Search for the cell housing the specified text and yield its (x, y) center coordinate. 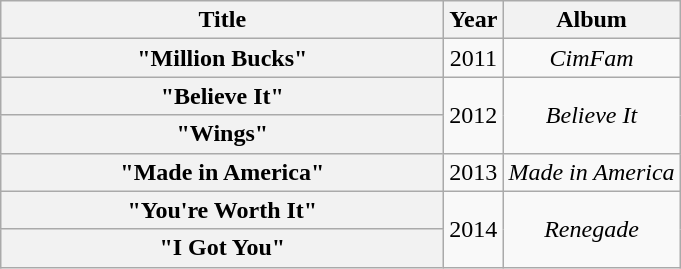
CimFam (592, 58)
Believe It (592, 115)
"I Got You" (222, 248)
Title (222, 20)
Made in America (592, 172)
Renegade (592, 229)
Album (592, 20)
2012 (474, 115)
"Million Bucks" (222, 58)
"You're Worth It" (222, 210)
"Wings" (222, 134)
"Made in America" (222, 172)
2013 (474, 172)
Year (474, 20)
"Believe It" (222, 96)
2011 (474, 58)
2014 (474, 229)
